Output the [x, y] coordinate of the center of the cell containing the given text.  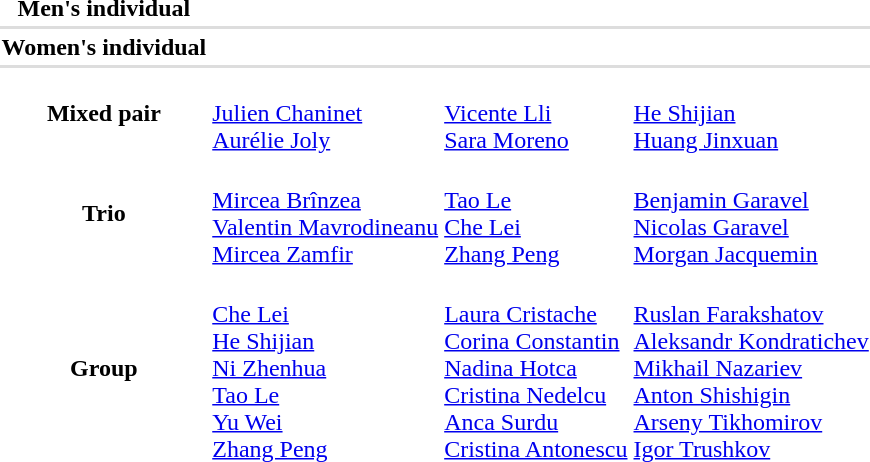
He ShijianHuang Jinxuan [751, 113]
Tao LeChe LeiZhang Peng [536, 214]
Vicente LliSara Moreno [536, 113]
Mircea BrînzeaValentin MavrodineanuMircea Zamfir [326, 214]
Julien ChaninetAurélie Joly [326, 113]
Trio [104, 214]
Mixed pair [104, 113]
Benjamin GaravelNicolas GaravelMorgan Jacquemin [751, 214]
Women's individual [104, 47]
